Return [x, y] of the center of cell containing provided text 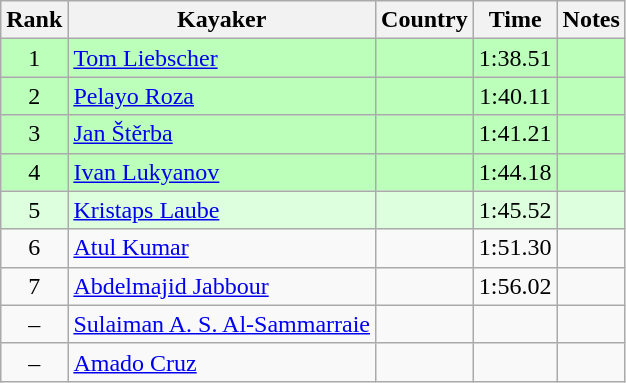
1:45.52 [515, 210]
1:41.21 [515, 134]
Sulaiman A. S. Al-Sammarraie [222, 324]
Jan Štěrba [222, 134]
1:40.11 [515, 96]
4 [34, 172]
Pelayo Roza [222, 96]
1:51.30 [515, 248]
1 [34, 58]
Amado Cruz [222, 362]
Tom Liebscher [222, 58]
Notes [591, 20]
Ivan Lukyanov [222, 172]
Abdelmajid Jabbour [222, 286]
Kayaker [222, 20]
5 [34, 210]
1:38.51 [515, 58]
3 [34, 134]
Kristaps Laube [222, 210]
6 [34, 248]
Time [515, 20]
2 [34, 96]
1:44.18 [515, 172]
7 [34, 286]
Atul Kumar [222, 248]
Country [425, 20]
Rank [34, 20]
1:56.02 [515, 286]
